Determine the [X, Y] coordinate at the center of the cell enclosing the given text.  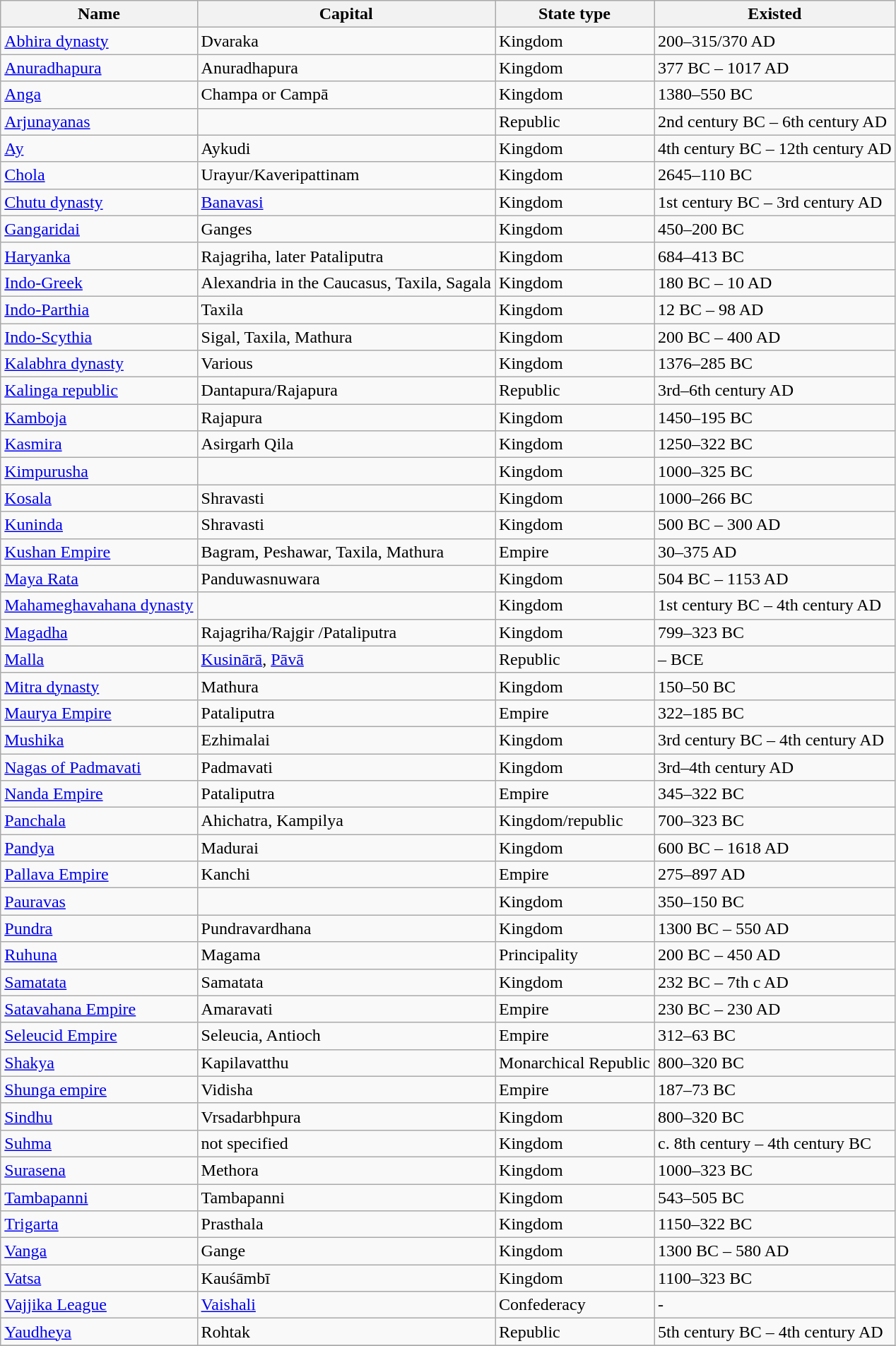
Urayur/Kaveripattinam [346, 175]
Indo-Greek [99, 283]
– BCE [775, 659]
350–150 BC [775, 902]
Kalinga republic [99, 391]
Malla [99, 659]
12 BC – 98 AD [775, 309]
Anga [99, 95]
Shunga empire [99, 1090]
700–323 BC [775, 821]
Kasmira [99, 444]
2nd century BC – 6th century AD [775, 122]
Gange [346, 1251]
Maurya Empire [99, 713]
1300 BC – 550 AD [775, 928]
Mahameghavahana dynasty [99, 606]
Monarchical Republic [575, 1063]
Surasena [99, 1170]
312–63 BC [775, 1036]
150–50 BC [775, 686]
Suhma [99, 1143]
Kamboja [99, 418]
Haryanka [99, 256]
Pauravas [99, 902]
4th century BC – 12th century AD [775, 148]
Padmavati [346, 767]
Aykudi [346, 148]
450–200 BC [775, 229]
Kushan Empire [99, 552]
1300 BC – 580 AD [775, 1251]
Rajagriha, later Pataliputra [346, 256]
Panchala [99, 821]
Kingdom/republic [575, 821]
684–413 BC [775, 256]
Mathura [346, 686]
600 BC – 1618 AD [775, 848]
Various [346, 364]
3rd–6th century AD [775, 391]
1100–323 BC [775, 1278]
- [775, 1305]
200 BC – 450 AD [775, 955]
Bagram, Peshawar, Taxila, Mathura [346, 552]
Methora [346, 1170]
1450–195 BC [775, 418]
Vaishali [346, 1305]
345–322 BC [775, 794]
Nanda Empire [99, 794]
Capital [346, 14]
Existed [775, 14]
Dvaraka [346, 41]
Kimpurusha [99, 471]
Vidisha [346, 1090]
Seleucia, Antioch [346, 1036]
Arjunayanas [99, 122]
Name [99, 14]
Ay [99, 148]
Pallava Empire [99, 875]
Magama [346, 955]
Principality [575, 955]
504 BC – 1153 AD [775, 579]
Satavahana Empire [99, 1009]
232 BC – 7th c AD [775, 982]
Kusinārā, Pāvā [346, 659]
Amaravati [346, 1009]
377 BC – 1017 AD [775, 68]
Vajjika League [99, 1305]
1000–323 BC [775, 1170]
Taxila [346, 309]
Asirgarh Qila [346, 444]
1380–550 BC [775, 95]
543–505 BC [775, 1198]
Pandya [99, 848]
Mitra dynasty [99, 686]
Ahichatra, Kampilya [346, 821]
Confederacy [575, 1305]
1000–266 BC [775, 498]
Indo-Scythia [99, 337]
Shakya [99, 1063]
Rohtak [346, 1332]
State type [575, 14]
799–323 BC [775, 632]
Seleucid Empire [99, 1036]
Maya Rata [99, 579]
Mushika [99, 740]
Madurai [346, 848]
1150–322 BC [775, 1224]
Kosala [99, 498]
Pundravardhana [346, 928]
30–375 AD [775, 552]
Vanga [99, 1251]
Ruhuna [99, 955]
Kanchi [346, 875]
200 BC – 400 AD [775, 337]
Magadha [99, 632]
Rajagriha/Rajgir /Pataliputra [346, 632]
180 BC – 10 AD [775, 283]
c. 8th century – 4th century BC [775, 1143]
Rajapura [346, 418]
not specified [346, 1143]
Indo-Parthia [99, 309]
Prasthala [346, 1224]
Sigal, Taxila, Mathura [346, 337]
Vrsadarbhpura [346, 1116]
1st century BC – 3rd century AD [775, 202]
Trigarta [99, 1224]
Gangaridai [99, 229]
Kapilavatthu [346, 1063]
322–185 BC [775, 713]
Champa or Campā [346, 95]
3rd century BC – 4th century AD [775, 740]
Chutu dynasty [99, 202]
1000–325 BC [775, 471]
Sindhu [99, 1116]
Alexandria in the Caucasus, Taxila, Sagala [346, 283]
2645–110 BC [775, 175]
Banavasi [346, 202]
1st century BC – 4th century AD [775, 606]
1376–285 BC [775, 364]
500 BC – 300 AD [775, 525]
Pundra [99, 928]
5th century BC – 4th century AD [775, 1332]
Yaudheya [99, 1332]
Nagas of Padmavati [99, 767]
Dantapura/Rajapura [346, 391]
Chola [99, 175]
Kauśāmbī [346, 1278]
Kuninda [99, 525]
Abhira dynasty [99, 41]
Panduwasnuwara [346, 579]
3rd–4th century AD [775, 767]
187–73 BC [775, 1090]
Kalabhra dynasty [99, 364]
230 BC – 230 AD [775, 1009]
Vatsa [99, 1278]
200–315/370 AD [775, 41]
275–897 AD [775, 875]
Ganges [346, 229]
1250–322 BC [775, 444]
Ezhimalai [346, 740]
